Locate the cell with the specified text and output its (x, y) center coordinate. 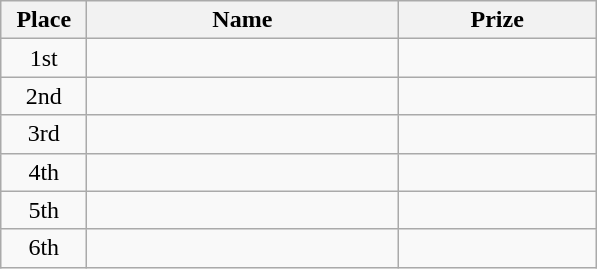
Prize (498, 20)
3rd (44, 134)
4th (44, 172)
1st (44, 58)
5th (44, 210)
Place (44, 20)
Name (242, 20)
6th (44, 248)
2nd (44, 96)
